Locate the cell with the specified text and output its (X, Y) center coordinate. 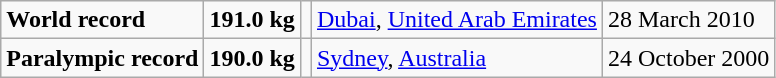
191.0 kg (252, 20)
Paralympic record (102, 58)
Sydney, Australia (456, 58)
24 October 2000 (688, 58)
Dubai, United Arab Emirates (456, 20)
World record (102, 20)
28 March 2010 (688, 20)
190.0 kg (252, 58)
